Determine the [X, Y] coordinate at the center of the cell enclosing the given text.  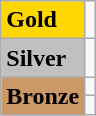
Gold [43, 20]
Silver [43, 58]
Bronze [43, 96]
